Return (x, y) of the center of cell containing provided text 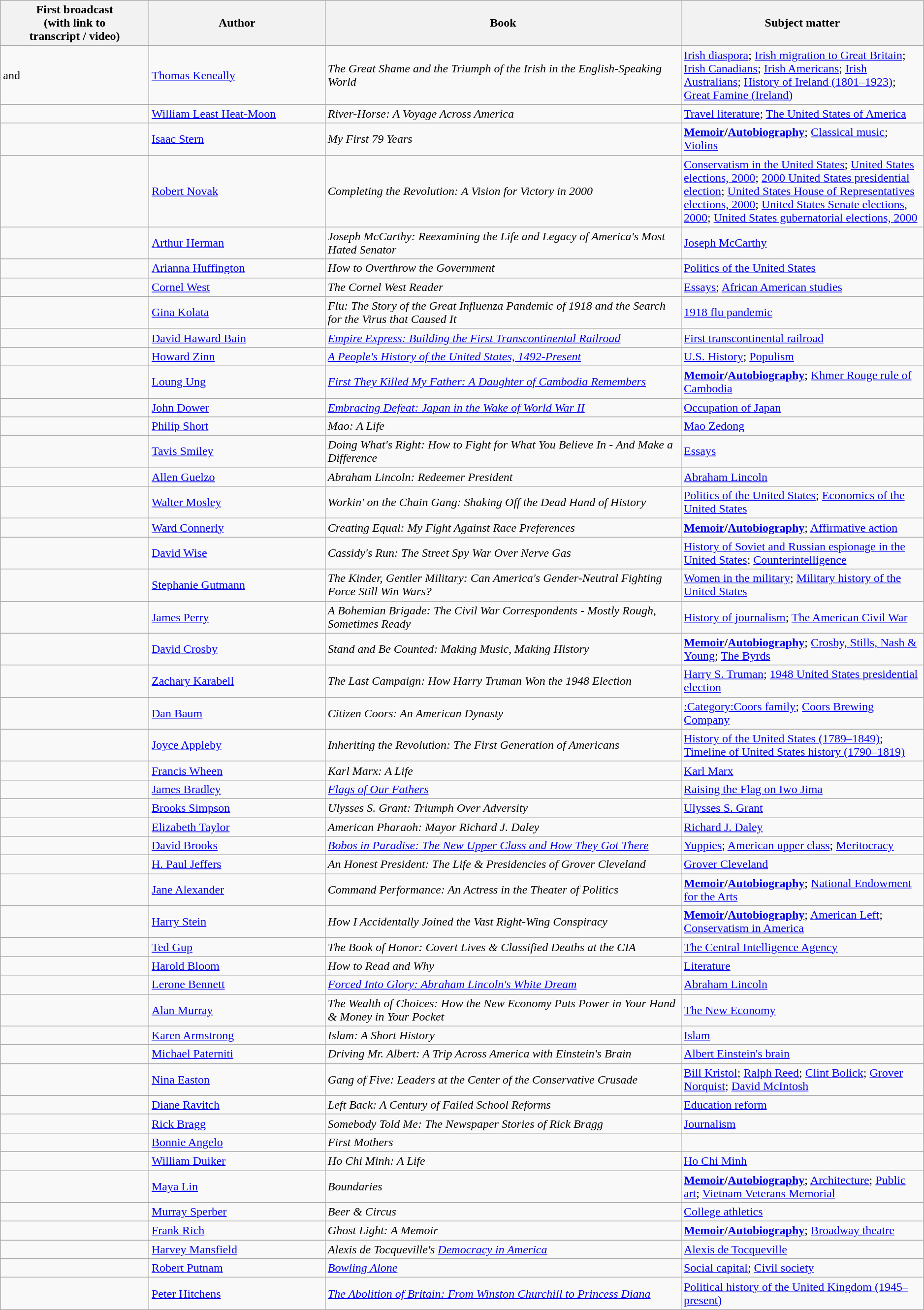
Karl Marx (802, 770)
Stand and Be Counted: Making Music, Making History (503, 649)
Harry S. Truman; 1948 United States presidential election (802, 681)
Gina Kolata (237, 312)
Ho Chi Minh (802, 1161)
Loung Ung (237, 382)
Harold Bloom (237, 966)
Ulysses S. Grant (802, 808)
Ted Gup (237, 947)
The Book of Honor: Covert Lives & Classified Deaths at the CIA (503, 947)
Mao: A Life (503, 426)
Cassidy's Run: The Street Spy War Over Nerve Gas (503, 553)
Murray Sperber (237, 1212)
First transcontinental railroad (802, 338)
How to Read and Why (503, 966)
Francis Wheen (237, 770)
Travel literature; The United States of America (802, 114)
Karl Marx: A Life (503, 770)
Essays (802, 452)
David Haward Bain (237, 338)
Robert Novak (237, 191)
Allen Guelzo (237, 477)
The Central Intelligence Agency (802, 947)
Memoir/Autobiography; Broadway theatre (802, 1231)
Flu: The Story of the Great Influenza Pandemic of 1918 and the Search for the Virus that Caused It (503, 312)
Islam: A Short History (503, 1035)
Social capital; Civil society (802, 1268)
Memoir/Autobiography; National Endowment for the Arts (802, 890)
Doing What's Right: How to Fight for What You Believe In - And Make a Difference (503, 452)
Politics of the United States; Economics of the United States (802, 502)
A Bohemian Brigade: The Civil War Correspondents - Mostly Rough, Sometimes Ready (503, 617)
Jane Alexander (237, 890)
David Crosby (237, 649)
History of the United States (1789–1849); Timeline of United States history (1790–1819) (802, 745)
Yuppies; American upper class; Meritocracy (802, 846)
Subject matter (802, 23)
and (75, 75)
Women in the military; Military history of the United States (802, 585)
How I Accidentally Joined the Vast Right-Wing Conspiracy (503, 922)
Mao Zedong (802, 426)
History of journalism; The American Civil War (802, 617)
Frank Rich (237, 1231)
The Cornel West Reader (503, 287)
Flags of Our Fathers (503, 789)
James Bradley (237, 789)
Citizen Coors: An American Dynasty (503, 713)
Joyce Appleby (237, 745)
Empire Express: Building the First Transcontinental Railroad (503, 338)
John Dower (237, 407)
William Duiker (237, 1161)
Memoir/Autobiography; Crosby, Stills, Nash & Young; The Byrds (802, 649)
Bill Kristol; Ralph Reed; Clint Bolick; Grover Norquist; David McIntosh (802, 1079)
Memoir/Autobiography; American Left; Conservatism in America (802, 922)
Harvey Mansfield (237, 1249)
Robert Putnam (237, 1268)
Zachary Karabell (237, 681)
:Category:Coors family; Coors Brewing Company (802, 713)
Ward Connerly (237, 528)
Harry Stein (237, 922)
Command Performance: An Actress in the Theater of Politics (503, 890)
Workin' on the Chain Gang: Shaking Off the Dead Hand of History (503, 502)
Rick Bragg (237, 1123)
The New Economy (802, 1010)
Brooks Simpson (237, 808)
Lerone Bennett (237, 985)
First They Killed My Father: A Daughter of Cambodia Remembers (503, 382)
Alan Murray (237, 1010)
American Pharaoh: Mayor Richard J. Daley (503, 827)
A People's History of the United States, 1492-Present (503, 356)
Driving Mr. Albert: A Trip Across America with Einstein's Brain (503, 1054)
Education reform (802, 1105)
Michael Paterniti (237, 1054)
Forced Into Glory: Abraham Lincoln's White Dream (503, 985)
Islam (802, 1035)
Ghost Light: A Memoir (503, 1231)
Alexis de Tocqueville (802, 1249)
History of Soviet and Russian espionage in the United States; Counterintelligence (802, 553)
Left Back: A Century of Failed School Reforms (503, 1105)
Creating Equal: My Fight Against Race Preferences (503, 528)
Albert Einstein's brain (802, 1054)
The Wealth of Choices: How the New Economy Puts Power in Your Hand & Money in Your Pocket (503, 1010)
Boundaries (503, 1186)
First Mothers (503, 1142)
An Honest President: The Life & Presidencies of Grover Cleveland (503, 864)
Ho Chi Minh: A Life (503, 1161)
Memoir/Autobiography; Affirmative action (802, 528)
Memoir/Autobiography; Architecture; Public art; Vietnam Veterans Memorial (802, 1186)
1918 flu pandemic (802, 312)
Journalism (802, 1123)
Ulysses S. Grant: Triumph Over Adversity (503, 808)
Dan Baum (237, 713)
David Wise (237, 553)
The Abolition of Britain: From Winston Churchill to Princess Diana (503, 1294)
Diane Ravitch (237, 1105)
Arthur Herman (237, 243)
U.S. History; Populism (802, 356)
Alexis de Tocqueville's Democracy in America (503, 1249)
Karen Armstrong (237, 1035)
Thomas Keneally (237, 75)
Nina Easton (237, 1079)
Essays; African American studies (802, 287)
Philip Short (237, 426)
Arianna Huffington (237, 268)
Howard Zinn (237, 356)
Stephanie Gutmann (237, 585)
Beer & Circus (503, 1212)
Book (503, 23)
Joseph McCarthy (802, 243)
Completing the Revolution: A Vision for Victory in 2000 (503, 191)
William Least Heat-Moon (237, 114)
Gang of Five: Leaders at the Center of the Conservative Crusade (503, 1079)
Isaac Stern (237, 139)
David Brooks (237, 846)
Walter Mosley (237, 502)
Bonnie Angelo (237, 1142)
Abraham Lincoln: Redeemer President (503, 477)
Raising the Flag on Iwo Jima (802, 789)
Bobos in Paradise: The New Upper Class and How They Got There (503, 846)
H. Paul Jeffers (237, 864)
Tavis Smiley (237, 452)
James Perry (237, 617)
The Great Shame and the Triumph of the Irish in the English-Speaking World (503, 75)
Cornel West (237, 287)
Grover Cleveland (802, 864)
How to Overthrow the Government (503, 268)
Occupation of Japan (802, 407)
My First 79 Years (503, 139)
Richard J. Daley (802, 827)
River-Horse: A Voyage Across America (503, 114)
Joseph McCarthy: Reexamining the Life and Legacy of America's Most Hated Senator (503, 243)
Somebody Told Me: The Newspaper Stories of Rick Bragg (503, 1123)
Peter Hitchens (237, 1294)
Embracing Defeat: Japan in the Wake of World War II (503, 407)
Maya Lin (237, 1186)
Memoir/Autobiography; Classical music; Violins (802, 139)
Political history of the United Kingdom (1945–present) (802, 1294)
First broadcast(with link totranscript / video) (75, 23)
Literature (802, 966)
Inheriting the Revolution: The First Generation of Americans (503, 745)
The Last Campaign: How Harry Truman Won the 1948 Election (503, 681)
Memoir/Autobiography; Khmer Rouge rule of Cambodia (802, 382)
Elizabeth Taylor (237, 827)
Politics of the United States (802, 268)
Bowling Alone (503, 1268)
Author (237, 23)
College athletics (802, 1212)
The Kinder, Gentler Military: Can America's Gender-Neutral Fighting Force Still Win Wars? (503, 585)
